Capture the cell that displays the provided text and extract its (X, Y) central coordinate. 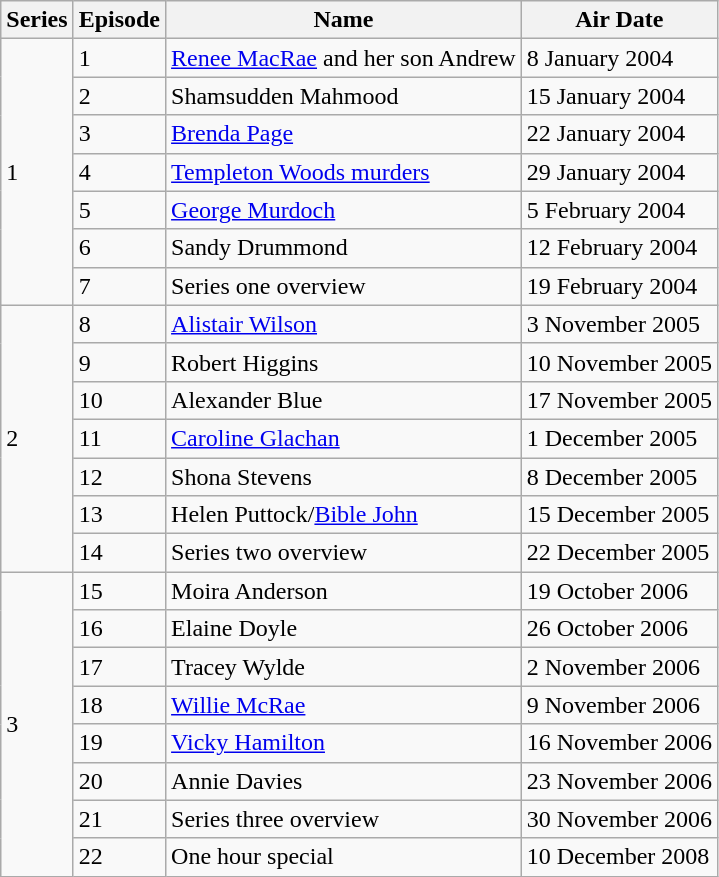
Shona Stevens (344, 477)
5 (119, 210)
16 (119, 629)
George Murdoch (344, 210)
15 (119, 591)
Series one overview (344, 286)
Renee MacRae and her son Andrew (344, 58)
12 February 2004 (619, 248)
Series two overview (344, 553)
30 November 2006 (619, 819)
9 (119, 362)
21 (119, 819)
18 (119, 705)
3 November 2005 (619, 324)
Robert Higgins (344, 362)
7 (119, 286)
19 October 2006 (619, 591)
22 December 2005 (619, 553)
Air Date (619, 20)
1 December 2005 (619, 438)
Alistair Wilson (344, 324)
6 (119, 248)
Episode (119, 20)
19 February 2004 (619, 286)
Willie McRae (344, 705)
17 (119, 667)
8 January 2004 (619, 58)
10 November 2005 (619, 362)
Moira Anderson (344, 591)
13 (119, 515)
23 November 2006 (619, 781)
16 November 2006 (619, 743)
Helen Puttock/Bible John (344, 515)
Elaine Doyle (344, 629)
Caroline Glachan (344, 438)
Shamsudden Mahmood (344, 96)
15 January 2004 (619, 96)
Series (37, 20)
Tracey Wylde (344, 667)
12 (119, 477)
15 December 2005 (619, 515)
20 (119, 781)
2 November 2006 (619, 667)
Alexander Blue (344, 400)
11 (119, 438)
8 December 2005 (619, 477)
Annie Davies (344, 781)
Name (344, 20)
10 December 2008 (619, 857)
22 (119, 857)
One hour special (344, 857)
5 February 2004 (619, 210)
Brenda Page (344, 134)
Templeton Woods murders (344, 172)
9 November 2006 (619, 705)
19 (119, 743)
17 November 2005 (619, 400)
4 (119, 172)
10 (119, 400)
14 (119, 553)
Sandy Drummond (344, 248)
8 (119, 324)
29 January 2004 (619, 172)
Series three overview (344, 819)
22 January 2004 (619, 134)
Vicky Hamilton (344, 743)
26 October 2006 (619, 629)
